Pinpoint the cell where the given text exists, returning its (X, Y) midpoint coordinate. 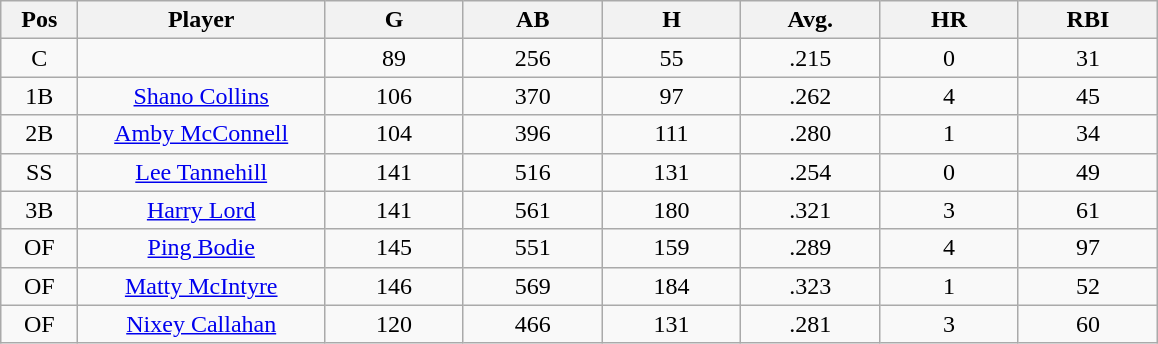
45 (1088, 96)
120 (394, 324)
52 (1088, 286)
.215 (810, 58)
G (394, 20)
.280 (810, 134)
184 (672, 286)
2B (40, 134)
RBI (1088, 20)
159 (672, 248)
516 (532, 172)
55 (672, 58)
31 (1088, 58)
89 (394, 58)
C (40, 58)
.254 (810, 172)
145 (394, 248)
Ping Bodie (202, 248)
HR (950, 20)
180 (672, 210)
1B (40, 96)
.323 (810, 286)
466 (532, 324)
61 (1088, 210)
AB (532, 20)
569 (532, 286)
Lee Tannehill (202, 172)
256 (532, 58)
Avg. (810, 20)
60 (1088, 324)
49 (1088, 172)
Player (202, 20)
146 (394, 286)
.289 (810, 248)
106 (394, 96)
396 (532, 134)
.281 (810, 324)
Shano Collins (202, 96)
34 (1088, 134)
104 (394, 134)
Nixey Callahan (202, 324)
3B (40, 210)
111 (672, 134)
.321 (810, 210)
Amby McConnell (202, 134)
.262 (810, 96)
561 (532, 210)
551 (532, 248)
H (672, 20)
Matty McIntyre (202, 286)
SS (40, 172)
Pos (40, 20)
370 (532, 96)
Harry Lord (202, 210)
